From the cell containing the given text, extract its center point as [x, y] coordinate. 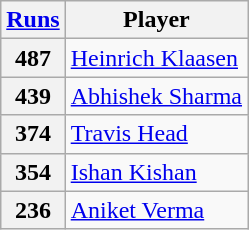
Aniket Verma [156, 210]
Runs [33, 20]
354 [33, 172]
Abhishek Sharma [156, 96]
236 [33, 210]
Travis Head [156, 134]
374 [33, 134]
439 [33, 96]
Player [156, 20]
487 [33, 58]
Heinrich Klaasen [156, 58]
Ishan Kishan [156, 172]
